Find where the given text appears and provide that cell's center as (X, Y) coordinate. 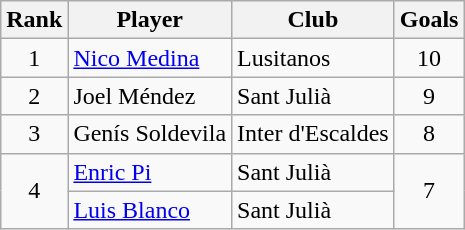
Luis Blanco (150, 210)
Goals (429, 20)
10 (429, 58)
Rank (34, 20)
4 (34, 191)
Lusitanos (314, 58)
Genís Soldevila (150, 134)
7 (429, 191)
Enric Pi (150, 172)
Club (314, 20)
9 (429, 96)
2 (34, 96)
Inter d'Escaldes (314, 134)
8 (429, 134)
3 (34, 134)
Joel Méndez (150, 96)
Player (150, 20)
Nico Medina (150, 58)
1 (34, 58)
